Locate the cell with the specified text and output its (X, Y) center coordinate. 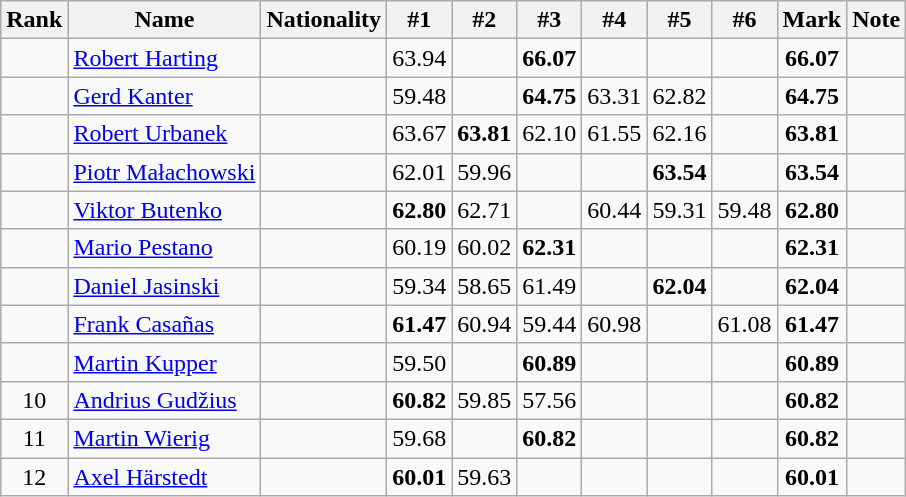
Note (876, 20)
60.02 (484, 248)
59.96 (484, 172)
10 (34, 400)
59.68 (420, 438)
Robert Urbanek (164, 134)
61.08 (744, 324)
60.19 (420, 248)
Daniel Jasinski (164, 286)
59.44 (550, 324)
#2 (484, 20)
Piotr Małachowski (164, 172)
63.31 (614, 96)
61.49 (550, 286)
Nationality (324, 20)
59.34 (420, 286)
Martin Kupper (164, 362)
60.44 (614, 210)
59.63 (484, 477)
Rank (34, 20)
#1 (420, 20)
Andrius Gudžius (164, 400)
63.94 (420, 58)
60.98 (614, 324)
#4 (614, 20)
Martin Wierig (164, 438)
62.10 (550, 134)
59.85 (484, 400)
Frank Casañas (164, 324)
58.65 (484, 286)
62.82 (680, 96)
11 (34, 438)
12 (34, 477)
57.56 (550, 400)
Name (164, 20)
#6 (744, 20)
62.71 (484, 210)
60.94 (484, 324)
Robert Harting (164, 58)
59.31 (680, 210)
#5 (680, 20)
Mario Pestano (164, 248)
Viktor Butenko (164, 210)
63.67 (420, 134)
Mark (812, 20)
Axel Härstedt (164, 477)
62.01 (420, 172)
61.55 (614, 134)
59.50 (420, 362)
Gerd Kanter (164, 96)
62.16 (680, 134)
#3 (550, 20)
